Output the (X, Y) coordinate of the center of the cell containing the given text.  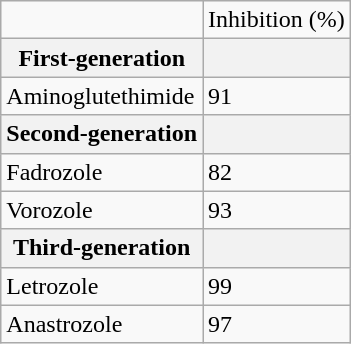
Aminoglutethimide (102, 96)
Third-generation (102, 248)
Anastrozole (102, 324)
First-generation (102, 58)
Inhibition (%) (277, 20)
Vorozole (102, 210)
91 (277, 96)
93 (277, 210)
82 (277, 172)
99 (277, 286)
Second-generation (102, 134)
Fadrozole (102, 172)
Letrozole (102, 286)
97 (277, 324)
